Capture the cell that displays the provided text and extract its (x, y) central coordinate. 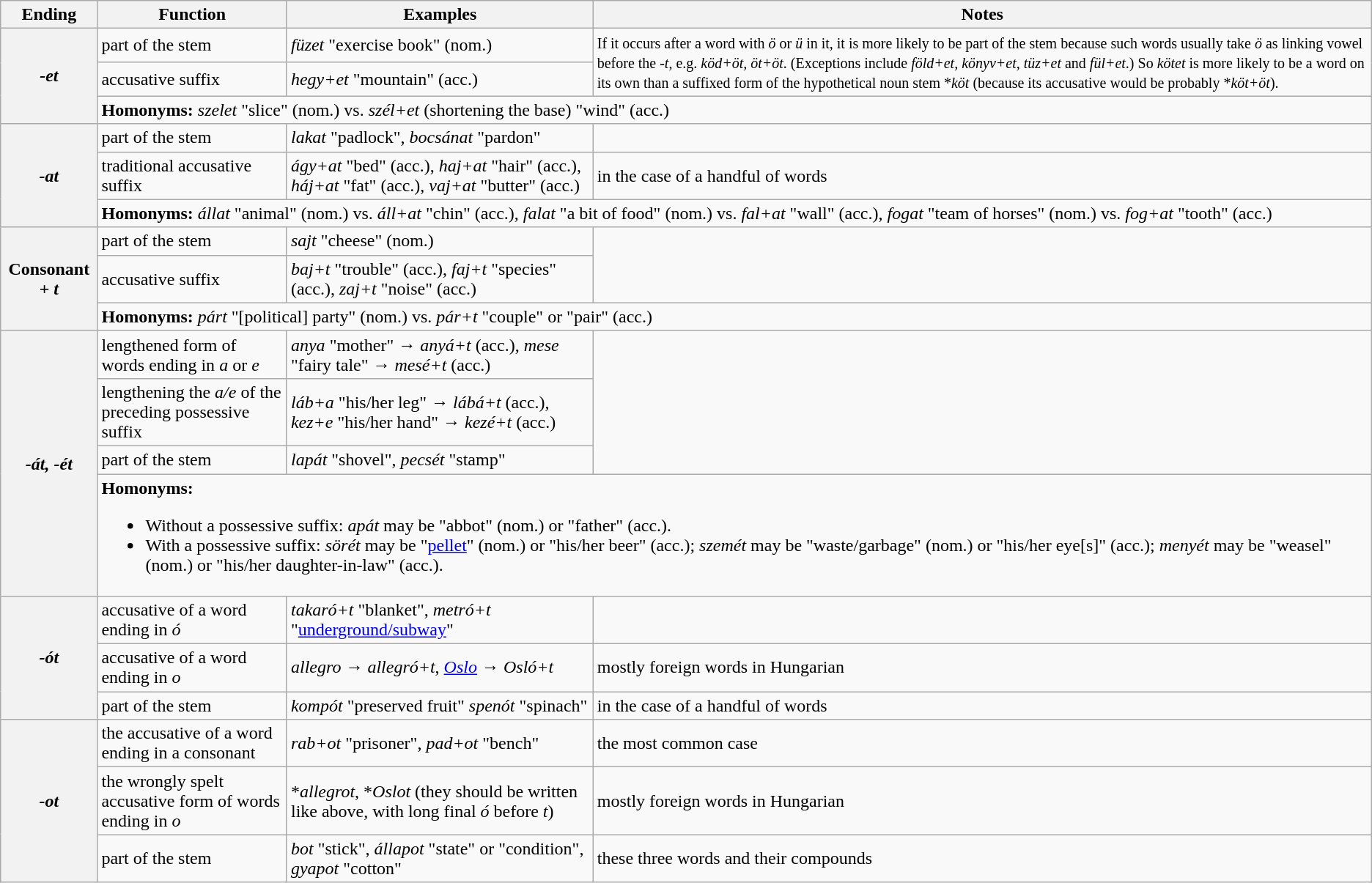
ágy+at "bed" (acc.), haj+at "hair" (acc.), háj+at "fat" (acc.), vaj+at "butter" (acc.) (440, 176)
-ót (49, 658)
füzet "exercise book" (nom.) (440, 45)
sajt "cheese" (nom.) (440, 241)
-ot (49, 801)
rab+ot "prisoner", pad+ot "bench" (440, 743)
kompót "preserved fruit" spenót "spinach" (440, 706)
accusative of a word ending in o (192, 668)
*allegrot, *Oslot (they should be written like above, with long final ó before t) (440, 801)
the most common case (982, 743)
the accusative of a word ending in a consonant (192, 743)
lakat "padlock", bocsánat "pardon" (440, 138)
Ending (49, 15)
-át, -ét (49, 463)
lapát "shovel", pecsét "stamp" (440, 459)
these three words and their compounds (982, 859)
lengthened form of words ending in a or e (192, 355)
allegro → allegró+t, Oslo → Osló+t (440, 668)
Examples (440, 15)
Consonant + t (49, 278)
anya "mother" → anyá+t (acc.), mese "fairy tale" → mesé+t (acc.) (440, 355)
the wrongly spelt accusative form of words ending in o (192, 801)
lengthening the a/e of the preceding possessive suffix (192, 412)
hegy+et "mountain" (acc.) (440, 79)
-et (49, 76)
accusative of a word ending in ó (192, 620)
bot "stick", állapot "state" or "condition", gyapot "cotton" (440, 859)
láb+a "his/her leg" → lábá+t (acc.), kez+e "his/her hand" → kezé+t (acc.) (440, 412)
Homonyms: szelet "slice" (nom.) vs. szél+et (shortening the base) "wind" (acc.) (734, 110)
Notes (982, 15)
-at (49, 176)
traditional accusative suffix (192, 176)
Function (192, 15)
takaró+t "blanket", metró+t "underground/subway" (440, 620)
baj+t "trouble" (acc.), faj+t "species" (acc.), zaj+t "noise" (acc.) (440, 278)
Homonyms: párt "[political] party" (nom.) vs. pár+t "couple" or "pair" (acc.) (734, 317)
